Determine the [X, Y] coordinate at the center of the cell enclosing the given text.  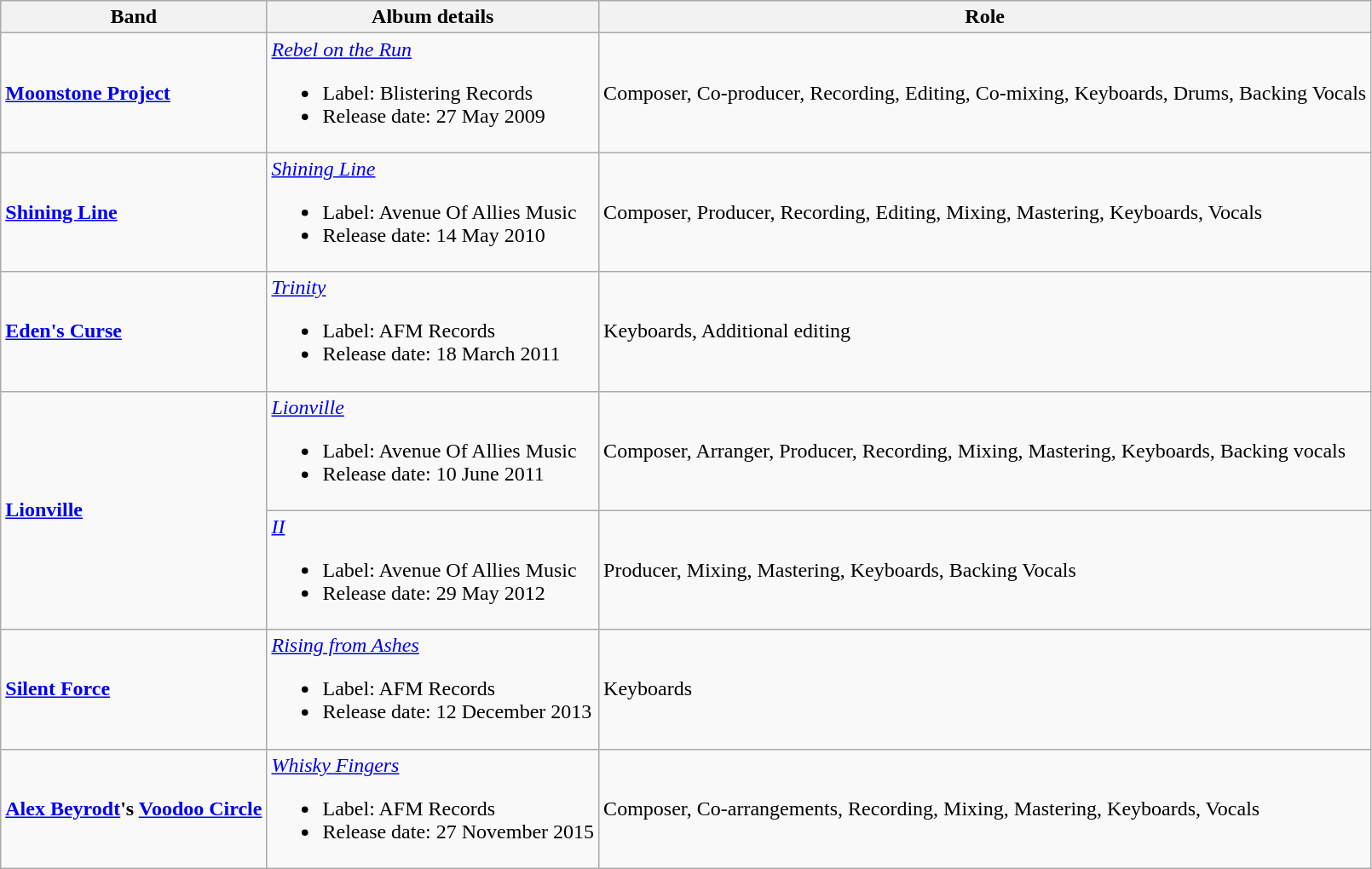
Rebel on the RunLabel: Blistering RecordsRelease date: 27 May 2009 [433, 93]
Album details [433, 17]
Composer, Co-producer, Recording, Editing, Co-mixing, Keyboards, Drums, Backing Vocals [985, 93]
Rising from AshesLabel: AFM RecordsRelease date: 12 December 2013 [433, 689]
LionvilleLabel: Avenue Of Allies MusicRelease date: 10 June 2011 [433, 451]
Silent Force [134, 689]
Composer, Producer, Recording, Editing, Mixing, Mastering, Keyboards, Vocals [985, 212]
Keyboards [985, 689]
TrinityLabel: AFM RecordsRelease date: 18 March 2011 [433, 331]
Role [985, 17]
Composer, Co-arrangements, Recording, Mixing, Mastering, Keyboards, Vocals [985, 809]
Eden's Curse [134, 331]
Shining Line [134, 212]
Producer, Mixing, Mastering, Keyboards, Backing Vocals [985, 570]
Lionville [134, 510]
Whisky FingersLabel: AFM RecordsRelease date: 27 November 2015 [433, 809]
Moonstone Project [134, 93]
Alex Beyrodt's Voodoo Circle [134, 809]
Composer, Arranger, Producer, Recording, Mixing, Mastering, Keyboards, Backing vocals [985, 451]
Shining LineLabel: Avenue Of Allies MusicRelease date: 14 May 2010 [433, 212]
IILabel: Avenue Of Allies MusicRelease date: 29 May 2012 [433, 570]
Keyboards, Additional editing [985, 331]
Band [134, 17]
